Pinpoint the cell where the given text exists, returning its [x, y] midpoint coordinate. 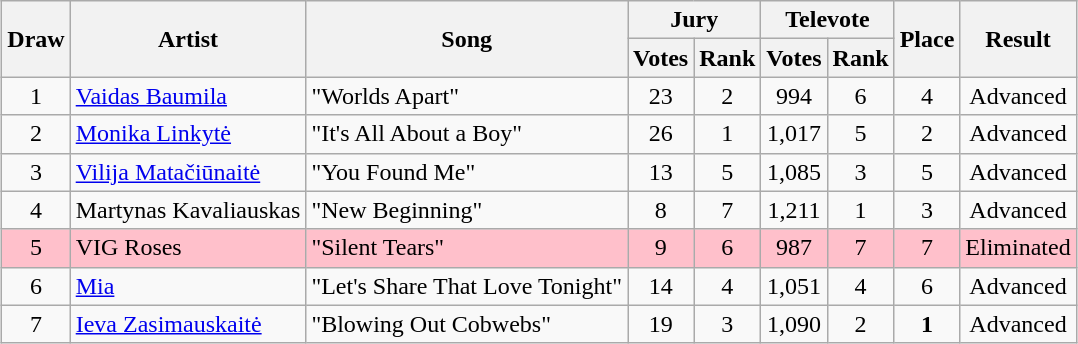
1,090 [794, 324]
"Worlds Apart" [467, 96]
23 [661, 96]
Vilija Matačiūnaitė [188, 172]
Mia [188, 286]
Monika Linkytė [188, 134]
"Silent Tears" [467, 248]
1,017 [794, 134]
"New Beginning" [467, 210]
"It's All About a Boy" [467, 134]
Song [467, 39]
Jury [694, 20]
Vaidas Baumila [188, 96]
987 [794, 248]
"You Found Me" [467, 172]
Eliminated [1018, 248]
"Let's Share That Love Tonight" [467, 286]
VIG Roses [188, 248]
1,211 [794, 210]
1,085 [794, 172]
8 [661, 210]
26 [661, 134]
"Blowing Out Cobwebs" [467, 324]
Result [1018, 39]
Ieva Zasimauskaitė [188, 324]
19 [661, 324]
9 [661, 248]
14 [661, 286]
Place [927, 39]
994 [794, 96]
Martynas Kavaliauskas [188, 210]
13 [661, 172]
Televote [828, 20]
Artist [188, 39]
1,051 [794, 286]
Draw [36, 39]
